Return the (X, Y) coordinate for the center point of the cell that contains the specified text.  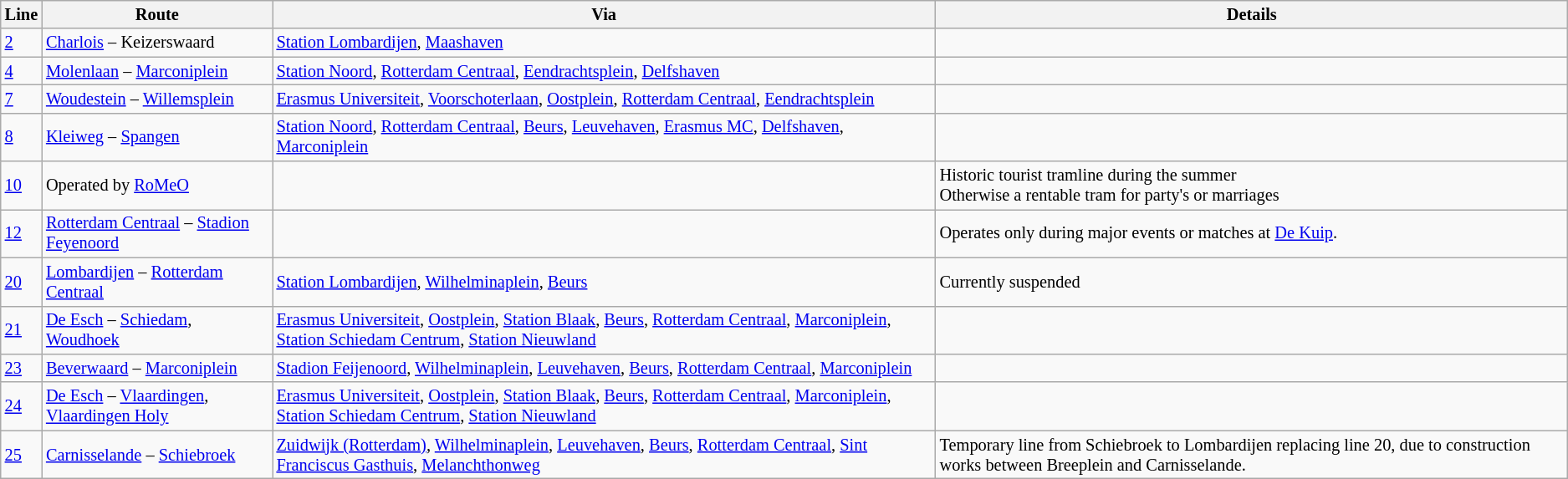
De Esch – Schiedam, Woudhoek (157, 330)
Line (22, 14)
7 (22, 99)
Kleiweg – Spangen (157, 137)
23 (22, 368)
Operated by RoMeO (157, 186)
Rotterdam Centraal – Stadion Feyenoord (157, 233)
De Esch – Vlaardingen, Vlaardingen Holy (157, 406)
Station Lombardijen, Wilhelminaplein, Beurs (604, 282)
Woudestein – Willemsplein (157, 99)
Via (604, 14)
Historic tourist tramline during the summerOtherwise a rentable tram for party's or marriages (1252, 186)
Lombardijen – Rotterdam Centraal (157, 282)
Details (1252, 14)
Temporary line from Schiebroek to Lombardijen replacing line 20, due to construction works between Breeplein and Carnisselande. (1252, 455)
2 (22, 43)
Currently suspended (1252, 282)
4 (22, 71)
Operates only during major events or matches at De Kuip. (1252, 233)
Zuidwijk (Rotterdam), Wilhelminaplein, Leuvehaven, Beurs, Rotterdam Centraal, Sint Franciscus Gasthuis, Melanchthonweg (604, 455)
24 (22, 406)
25 (22, 455)
Molenlaan – Marconiplein (157, 71)
8 (22, 137)
Carnisselande – Schiebroek (157, 455)
Station Noord, Rotterdam Centraal, Eendrachtsplein, Delfshaven (604, 71)
Station Lombardijen, Maashaven (604, 43)
12 (22, 233)
Station Noord, Rotterdam Centraal, Beurs, Leuvehaven, Erasmus MC, Delfshaven, Marconiplein (604, 137)
Beverwaard – Marconiplein (157, 368)
Erasmus Universiteit, Voorschoterlaan, Oostplein, Rotterdam Centraal, Eendrachtsplein (604, 99)
10 (22, 186)
Route (157, 14)
Charlois – Keizerswaard (157, 43)
Stadion Feijenoord, Wilhelminaplein, Leuvehaven, Beurs, Rotterdam Centraal, Marconiplein (604, 368)
20 (22, 282)
21 (22, 330)
